Scan for the cell matching the given text and deliver its (X, Y) coordinate at center. 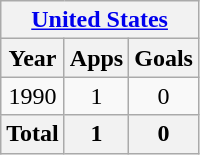
United States (100, 20)
Apps (96, 58)
1990 (33, 96)
Year (33, 58)
Total (33, 134)
Goals (164, 58)
